From the cell containing the given text, extract its center point as (X, Y) coordinate. 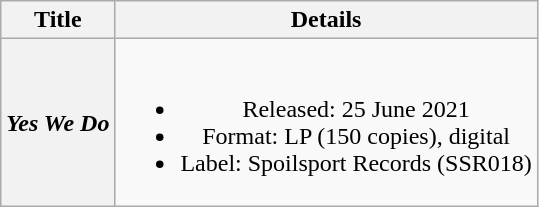
Released: 25 June 2021Format: LP (150 copies), digitalLabel: Spoilsport Records (SSR018) (326, 122)
Yes We Do (58, 122)
Title (58, 20)
Details (326, 20)
